Locate the cell with the specified text and output its [x, y] center coordinate. 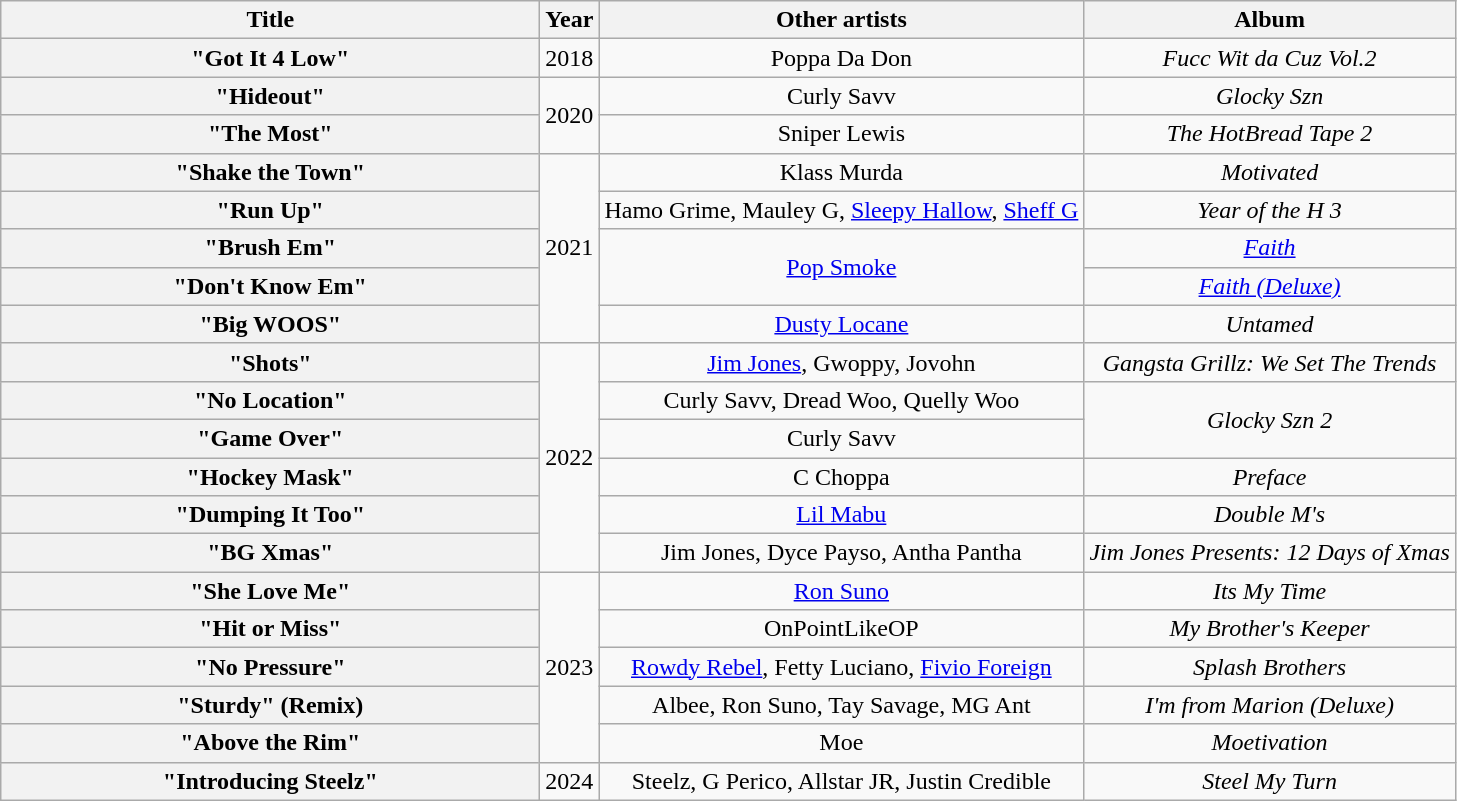
I'm from Marion (Deluxe) [1270, 705]
Its My Time [1270, 591]
Dusty Locane [842, 324]
Pop Smoke [842, 267]
"Above the Rim" [270, 743]
Glocky Szn 2 [1270, 419]
OnPointLikeOP [842, 629]
"The Most" [270, 134]
Steelz, G Perico, Allstar JR, Justin Credible [842, 781]
Album [1270, 20]
Faith [1270, 248]
Sniper Lewis [842, 134]
2022 [570, 457]
"Sturdy" (Remix) [270, 705]
Untamed [1270, 324]
Title [270, 20]
"Hit or Miss" [270, 629]
Steel My Turn [1270, 781]
Poppa Da Don [842, 58]
Year [570, 20]
Moe [842, 743]
2024 [570, 781]
Moetivation [1270, 743]
"Got It 4 Low" [270, 58]
"She Love Me" [270, 591]
2021 [570, 248]
"No Location" [270, 400]
2023 [570, 667]
Ron Suno [842, 591]
"No Pressure" [270, 667]
Motivated [1270, 172]
Albee, Ron Suno, Tay Savage, MG Ant [842, 705]
Klass Murda [842, 172]
"BG Xmas" [270, 553]
Preface [1270, 477]
My Brother's Keeper [1270, 629]
Gangsta Grillz: We Set The Trends [1270, 362]
Fucc Wit da Cuz Vol.2 [1270, 58]
C Choppa [842, 477]
"Brush Em" [270, 248]
"Introducing Steelz" [270, 781]
Lil Mabu [842, 515]
Jim Jones, Dyce Payso, Antha Pantha [842, 553]
Curly Savv, Dread Woo, Quelly Woo [842, 400]
Hamo Grime, Mauley G, Sleepy Hallow, Sheff G [842, 210]
"Hideout" [270, 96]
"Run Up" [270, 210]
2020 [570, 115]
"Shots" [270, 362]
Jim Jones Presents: 12 Days of Xmas [1270, 553]
Year of the H 3 [1270, 210]
"Game Over" [270, 438]
"Shake the Town" [270, 172]
"Hockey Mask" [270, 477]
2018 [570, 58]
The HotBread Tape 2 [1270, 134]
"Dumping It Too" [270, 515]
Double M's [1270, 515]
"Don't Know Em" [270, 286]
"Big WOOS" [270, 324]
Rowdy Rebel, Fetty Luciano, Fivio Foreign [842, 667]
Other artists [842, 20]
Splash Brothers [1270, 667]
Glocky Szn [1270, 96]
Jim Jones, Gwoppy, Jovohn [842, 362]
Faith (Deluxe) [1270, 286]
